Identify which cell holds the provided text, then report its [X, Y] central coordinate. 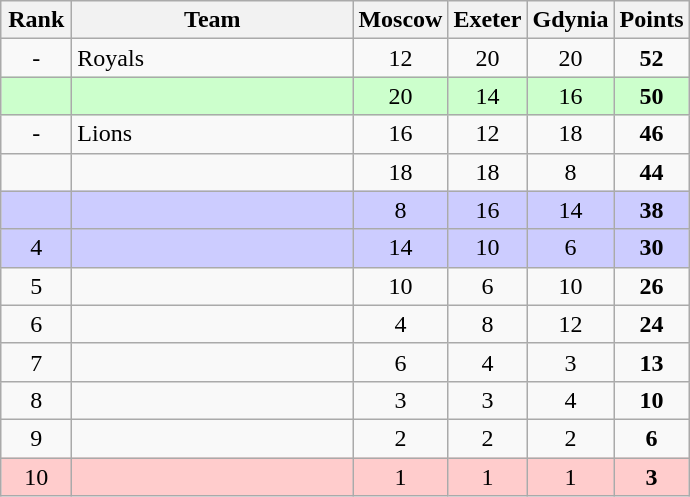
Moscow [400, 20]
Rank [36, 20]
Gdynia [570, 20]
Points [652, 20]
38 [652, 210]
44 [652, 172]
52 [652, 58]
24 [652, 324]
Lions [212, 134]
9 [36, 438]
Royals [212, 58]
50 [652, 96]
46 [652, 134]
Team [212, 20]
26 [652, 286]
30 [652, 248]
13 [652, 362]
5 [36, 286]
Exeter [488, 20]
7 [36, 362]
